Output the [x, y] coordinate of the center of the cell containing the given text.  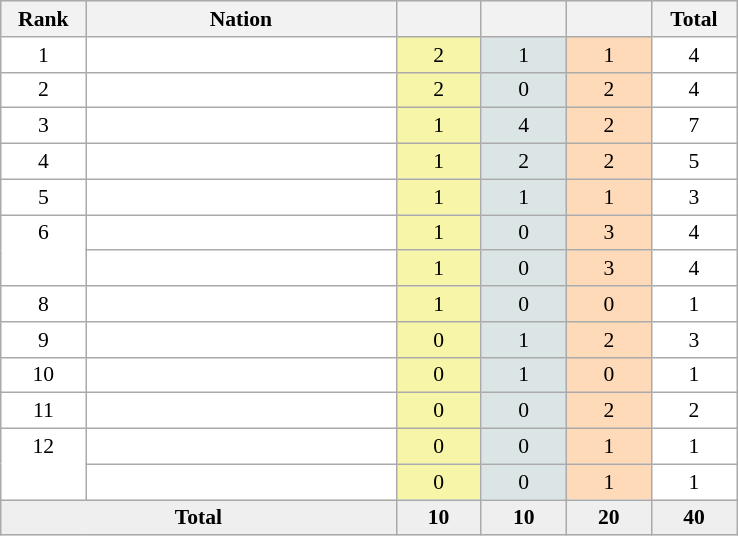
6 [44, 250]
12 [44, 464]
11 [44, 411]
20 [608, 518]
9 [44, 340]
40 [694, 518]
7 [694, 126]
Rank [44, 19]
Nation [241, 19]
8 [44, 304]
